From the cell containing the given text, extract its center point as (X, Y) coordinate. 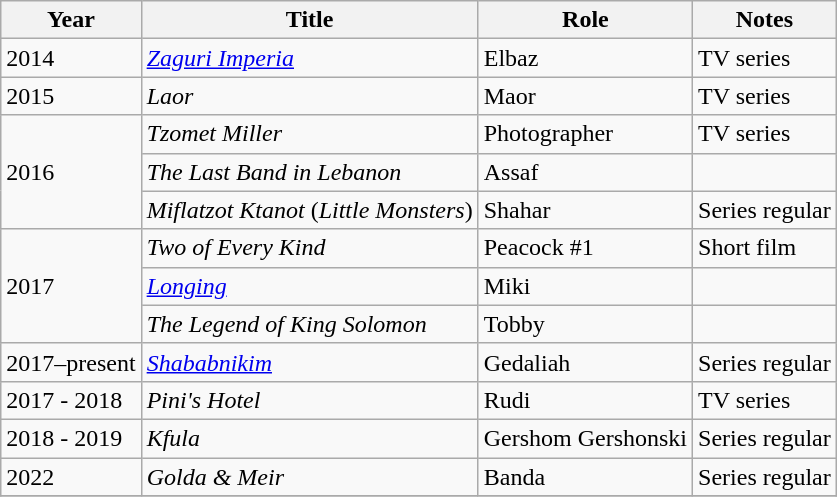
Shahar (585, 210)
Role (585, 20)
Shababnikim (310, 362)
Short film (765, 248)
2014 (71, 58)
Pini's Hotel (310, 400)
The Legend of King Solomon (310, 324)
2018 - 2019 (71, 438)
Gedaliah (585, 362)
2017–present (71, 362)
Rudi (585, 400)
2015 (71, 96)
The Last Band in Lebanon (310, 172)
Tobby (585, 324)
Longing (310, 286)
Photographer (585, 134)
Notes (765, 20)
Peacock #1 (585, 248)
Gershom Gershonski (585, 438)
2022 (71, 477)
2017 (71, 286)
Golda & Meir (310, 477)
Zaguri Imperia (310, 58)
Laor (310, 96)
Year (71, 20)
Tzomet Miller (310, 134)
Miflatzot Ktanot (Little Monsters) (310, 210)
Elbaz (585, 58)
Miki (585, 286)
Assaf (585, 172)
Kfula (310, 438)
Banda (585, 477)
2017 - 2018 (71, 400)
2016 (71, 172)
Maor (585, 96)
Two of Every Kind (310, 248)
Title (310, 20)
